Scan for the cell matching the given text and deliver its (x, y) coordinate at center. 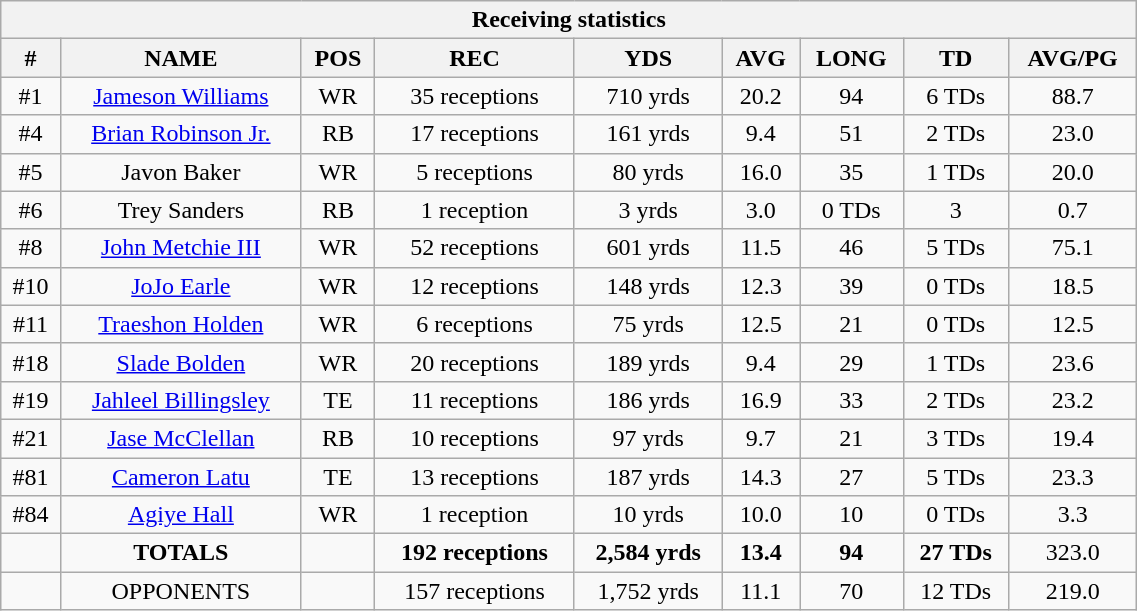
NAME (180, 58)
LONG (852, 58)
710 yrds (648, 96)
TOTALS (180, 553)
16.9 (761, 400)
3 yrds (648, 210)
Trey Sanders (180, 210)
Slade Bolden (180, 362)
11.5 (761, 248)
# (31, 58)
10 yrds (648, 515)
John Metchie III (180, 248)
#8 (31, 248)
TD (956, 58)
3 (956, 210)
33 (852, 400)
27 TDs (956, 553)
23.6 (1072, 362)
29 (852, 362)
#21 (31, 438)
20 receptions (475, 362)
189 yrds (648, 362)
157 receptions (475, 591)
AVG/PG (1072, 58)
6 receptions (475, 324)
10 receptions (475, 438)
#18 (31, 362)
10.0 (761, 515)
11.1 (761, 591)
#4 (31, 134)
12 receptions (475, 286)
19.4 (1072, 438)
#10 (31, 286)
52 receptions (475, 248)
14.3 (761, 477)
3 TDs (956, 438)
12.3 (761, 286)
3.3 (1072, 515)
148 yrds (648, 286)
#84 (31, 515)
#1 (31, 96)
1,752 yrds (648, 591)
Javon Baker (180, 172)
2,584 yrds (648, 553)
601 yrds (648, 248)
OPPONENTS (180, 591)
27 (852, 477)
POS (338, 58)
88.7 (1072, 96)
#81 (31, 477)
#6 (31, 210)
Cameron Latu (180, 477)
75 yrds (648, 324)
18.5 (1072, 286)
10 (852, 515)
13 receptions (475, 477)
186 yrds (648, 400)
9.7 (761, 438)
20.2 (761, 96)
#5 (31, 172)
0.7 (1072, 210)
70 (852, 591)
REC (475, 58)
#19 (31, 400)
Brian Robinson Jr. (180, 134)
Receiving statistics (569, 20)
323.0 (1072, 553)
20.0 (1072, 172)
17 receptions (475, 134)
23.2 (1072, 400)
12 TDs (956, 591)
AVG (761, 58)
51 (852, 134)
35 receptions (475, 96)
75.1 (1072, 248)
5 receptions (475, 172)
187 yrds (648, 477)
23.3 (1072, 477)
161 yrds (648, 134)
Agiye Hall (180, 515)
16.0 (761, 172)
46 (852, 248)
Jameson Williams (180, 96)
JoJo Earle (180, 286)
3.0 (761, 210)
#11 (31, 324)
Jase McClellan (180, 438)
13.4 (761, 553)
YDS (648, 58)
23.0 (1072, 134)
39 (852, 286)
35 (852, 172)
11 receptions (475, 400)
97 yrds (648, 438)
80 yrds (648, 172)
219.0 (1072, 591)
6 TDs (956, 96)
Traeshon Holden (180, 324)
192 receptions (475, 553)
Jahleel Billingsley (180, 400)
